Detect which cell encompasses the target text, then output its [x, y] center coordinate. 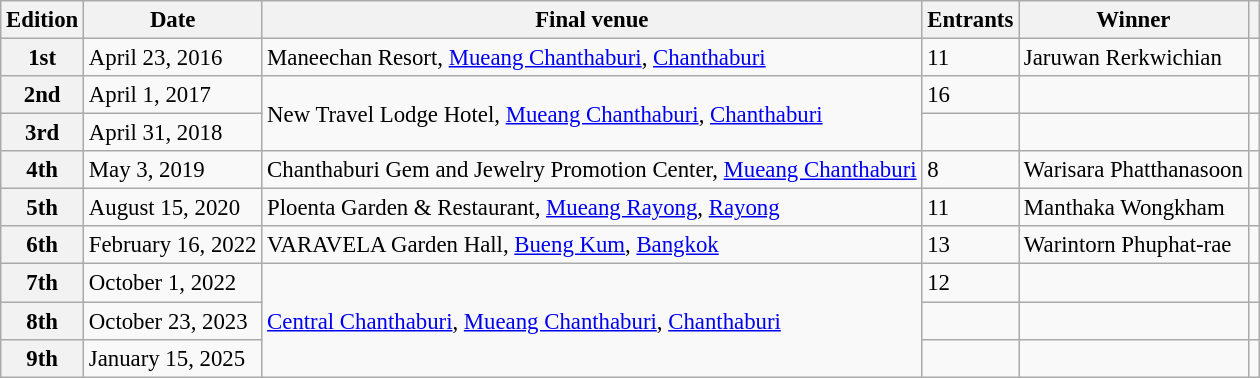
12 [970, 283]
2nd [42, 95]
Central Chanthaburi, Mueang Chanthaburi, Chanthaburi [592, 320]
3rd [42, 133]
Chanthaburi Gem and Jewelry Promotion Center, Mueang Chanthaburi [592, 170]
New Travel Lodge Hotel, Mueang Chanthaburi, Chanthaburi [592, 114]
April 23, 2016 [173, 58]
8th [42, 321]
Winner [1134, 20]
Warisara Phatthanasoon [1134, 170]
Ploenta Garden & Restaurant, Mueang Rayong, Rayong [592, 208]
Warintorn Phuphat-rae [1134, 245]
Final venue [592, 20]
8 [970, 170]
August 15, 2020 [173, 208]
Maneechan Resort, Mueang Chanthaburi, Chanthaburi [592, 58]
October 23, 2023 [173, 321]
April 1, 2017 [173, 95]
October 1, 2022 [173, 283]
January 15, 2025 [173, 358]
Edition [42, 20]
1st [42, 58]
Jaruwan Rerkwichian [1134, 58]
Date [173, 20]
VARAVELA Garden Hall, Bueng Kum, Bangkok [592, 245]
Manthaka Wongkham [1134, 208]
5th [42, 208]
February 16, 2022 [173, 245]
April 31, 2018 [173, 133]
13 [970, 245]
9th [42, 358]
16 [970, 95]
6th [42, 245]
Entrants [970, 20]
7th [42, 283]
May 3, 2019 [173, 170]
4th [42, 170]
